Scan for the cell matching the given text and deliver its (x, y) coordinate at center. 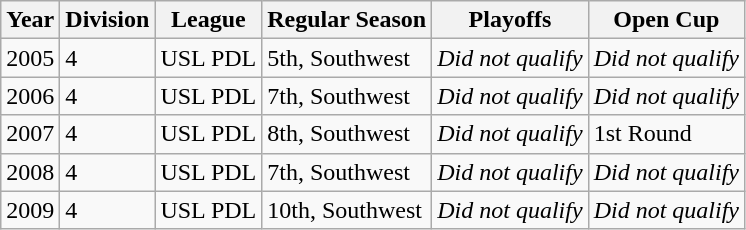
Playoffs (510, 20)
2005 (30, 58)
10th, Southwest (347, 210)
2007 (30, 134)
5th, Southwest (347, 58)
1st Round (666, 134)
Division (108, 20)
2009 (30, 210)
2008 (30, 172)
Regular Season (347, 20)
Year (30, 20)
8th, Southwest (347, 134)
League (208, 20)
2006 (30, 96)
Open Cup (666, 20)
